Pinpoint the cell where the given text exists, returning its (x, y) midpoint coordinate. 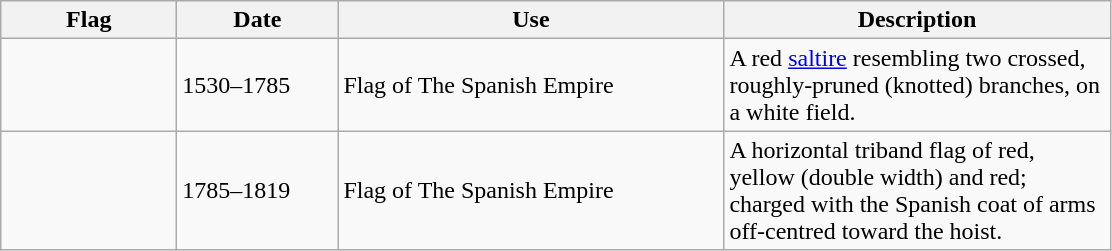
Flag (89, 20)
Description (917, 20)
1530–1785 (258, 85)
A horizontal triband flag of red, yellow (double width) and red; charged with the Spanish coat of arms off-centred toward the hoist. (917, 190)
Use (531, 20)
Date (258, 20)
A red saltire resembling two crossed, roughly-pruned (knotted) branches, on a white field. (917, 85)
1785–1819 (258, 190)
